Provide the [X, Y] coordinate of the cell's center where the given text is located.  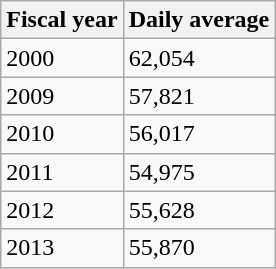
2012 [62, 210]
Daily average [199, 20]
2000 [62, 58]
57,821 [199, 96]
56,017 [199, 134]
55,628 [199, 210]
2009 [62, 96]
62,054 [199, 58]
2011 [62, 172]
Fiscal year [62, 20]
2013 [62, 248]
55,870 [199, 248]
2010 [62, 134]
54,975 [199, 172]
